Capture the cell that displays the provided text and extract its (x, y) central coordinate. 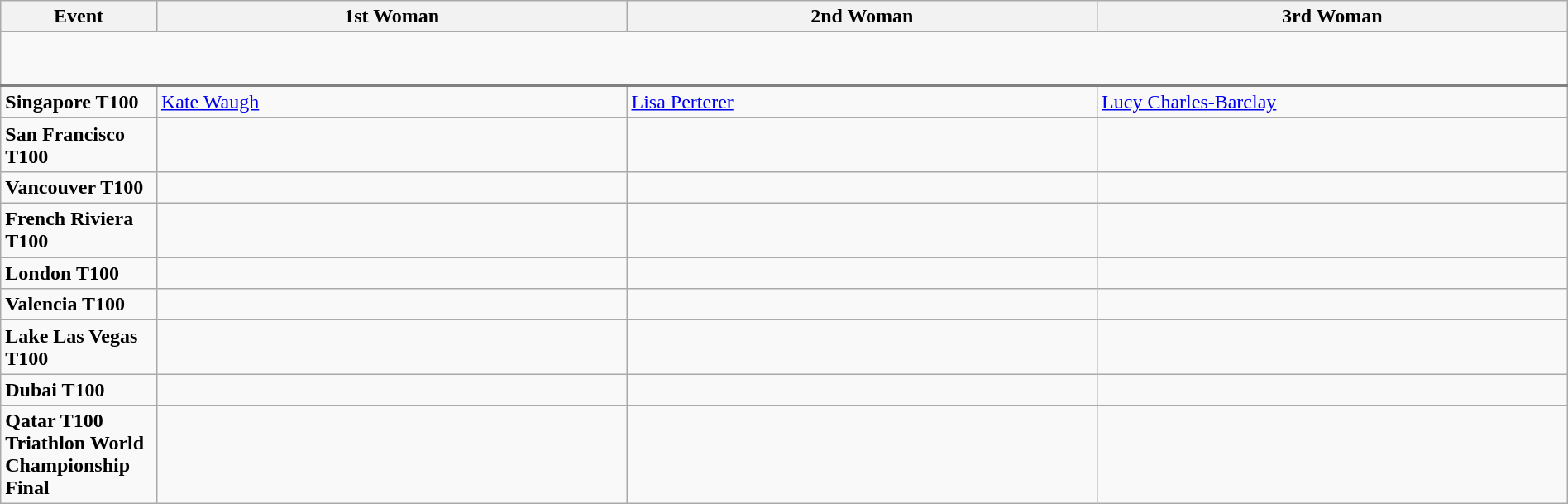
2nd Woman (862, 17)
Lisa Perterer (862, 103)
Dubai T100 (79, 390)
Singapore T100 (79, 103)
Event (79, 17)
3rd Woman (1333, 17)
Lake Las Vegas T100 (79, 348)
Qatar T100 Triathlon World Championship Final (79, 455)
Kate Waugh (392, 103)
San Francisco T100 (79, 144)
Vancouver T100 (79, 187)
1st Woman (392, 17)
Valencia T100 (79, 305)
French Riviera T100 (79, 230)
Lucy Charles-Barclay (1333, 103)
London T100 (79, 273)
